For the text-containing cell, return its midpoint in [x, y] coordinate format. 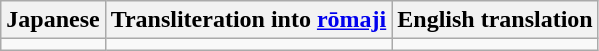
Transliteration into rōmaji [248, 20]
English translation [495, 20]
Japanese [53, 20]
